Search for the cell housing the specified text and yield its [x, y] center coordinate. 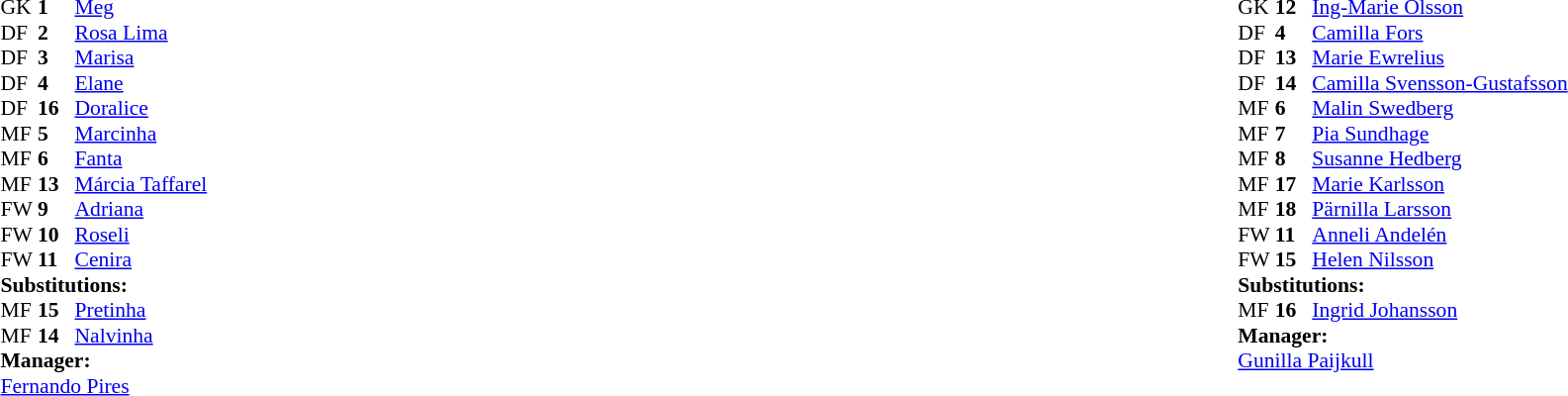
Fanta [141, 159]
2 [56, 33]
Marie Karlsson [1439, 184]
Susanne Hedberg [1439, 159]
Malin Swedberg [1439, 108]
Camilla Fors [1439, 33]
18 [1294, 209]
Rosa Lima [141, 33]
Roseli [141, 235]
Márcia Taffarel [141, 184]
Marcinha [141, 134]
Cenira [141, 260]
8 [1294, 159]
Marie Ewrelius [1439, 58]
3 [56, 58]
Helen Nilsson [1439, 260]
5 [56, 134]
10 [56, 235]
Adriana [141, 209]
Doralice [141, 108]
Pärnilla Larsson [1439, 209]
Marisa [141, 58]
Camilla Svensson-Gustafsson [1439, 83]
Nalvinha [141, 336]
Ingrid Johansson [1439, 310]
Elane [141, 83]
17 [1294, 184]
7 [1294, 134]
9 [56, 209]
Gunilla Paijkull [1403, 361]
Pretinha [141, 310]
Anneli Andelén [1439, 235]
Pia Sundhage [1439, 134]
